Return [X, Y] of the center of cell containing provided text 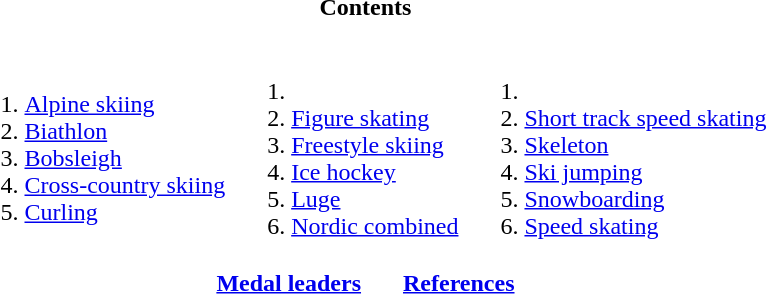
Figure skatingFreestyle skiingIce hockeyLugeNordic combined [345, 145]
